Detect which cell encompasses the target text, then output its [X, Y] center coordinate. 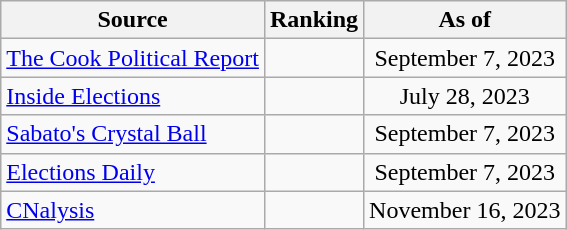
November 16, 2023 [465, 210]
Ranking [314, 20]
As of [465, 20]
Source [133, 20]
July 28, 2023 [465, 96]
Sabato's Crystal Ball [133, 134]
CNalysis [133, 210]
Elections Daily [133, 172]
Inside Elections [133, 96]
The Cook Political Report [133, 58]
